Provide the (x, y) coordinate of the cell's center where the given text is located.  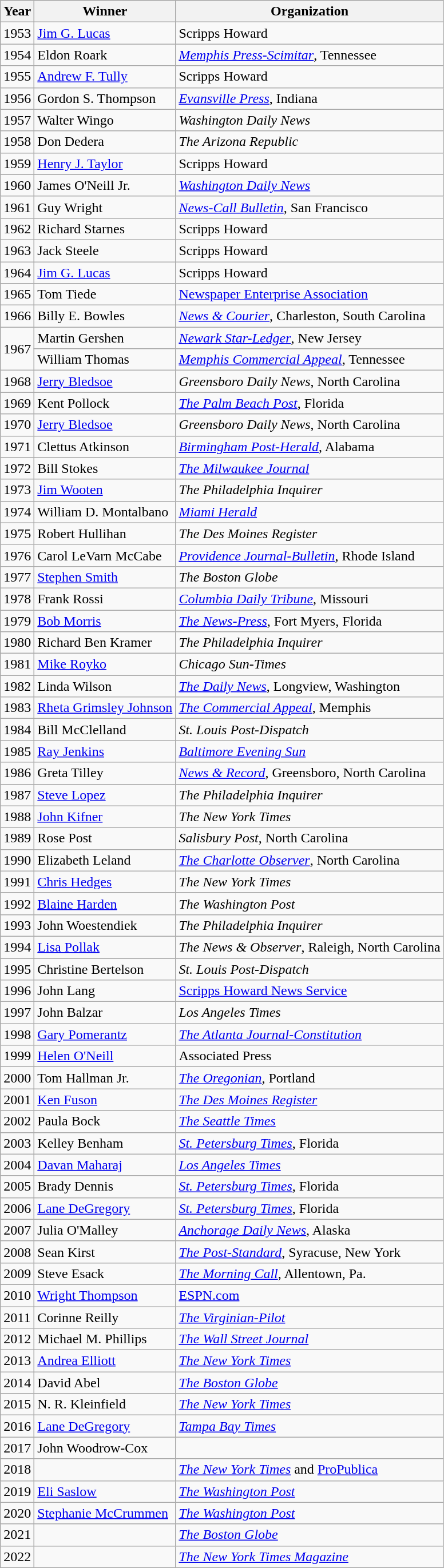
The Arizona Republic (310, 142)
1971 (17, 447)
1958 (17, 142)
Eldon Roark (105, 55)
Eli Saslow (105, 1491)
Wright Thompson (105, 1295)
Birmingham Post-Herald, Alabama (310, 447)
1994 (17, 947)
Linda Wilson (105, 686)
2005 (17, 1187)
Stephanie McCrummen (105, 1513)
1962 (17, 229)
Newspaper Enterprise Association (310, 295)
Bill Stokes (105, 468)
1990 (17, 860)
N. R. Kleinfield (105, 1404)
The Wall Street Journal (310, 1339)
1981 (17, 664)
1989 (17, 838)
John Balzar (105, 1013)
2002 (17, 1121)
Jim Wooten (105, 490)
1959 (17, 164)
1996 (17, 991)
2007 (17, 1230)
Steve Esack (105, 1273)
Tom Hallman Jr. (105, 1078)
Winner (105, 11)
Ray Jenkins (105, 751)
John Kifner (105, 817)
John Woodrow-Cox (105, 1448)
Memphis Press-Scimitar, Tennessee (310, 55)
2022 (17, 1557)
Guy Wright (105, 207)
1997 (17, 1013)
2015 (17, 1404)
The Commercial Appeal, Memphis (310, 708)
1963 (17, 250)
Brady Dennis (105, 1187)
William Thomas (105, 360)
2004 (17, 1165)
The Seattle Times (310, 1121)
1967 (17, 349)
The News-Press, Fort Myers, Florida (310, 620)
1999 (17, 1056)
The New York Times Magazine (310, 1557)
Christine Bertelson (105, 969)
The Morning Call, Allentown, Pa. (310, 1273)
Richard Starnes (105, 229)
The Milwaukee Journal (310, 468)
Newark Star-Ledger, New Jersey (310, 338)
1983 (17, 708)
Don Dedera (105, 142)
The Daily News, Longview, Washington (310, 686)
Greta Tilley (105, 773)
1998 (17, 1034)
Davan Maharaj (105, 1165)
The Atlanta Journal-Constitution (310, 1034)
Bill McClelland (105, 730)
Tom Tiede (105, 295)
1965 (17, 295)
Robert Hullihan (105, 534)
Columbia Daily Tribune, Missouri (310, 599)
Helen O'Neill (105, 1056)
The Oregonian, Portland (310, 1078)
2013 (17, 1361)
1991 (17, 882)
Clettus Atkinson (105, 447)
Bob Morris (105, 620)
1970 (17, 425)
1987 (17, 795)
The Post-Standard, Syracuse, New York (310, 1252)
2011 (17, 1317)
Memphis Commercial Appeal, Tennessee (310, 360)
1993 (17, 925)
Anchorage Daily News, Alaska (310, 1230)
1972 (17, 468)
2019 (17, 1491)
Steve Lopez (105, 795)
News-Call Bulletin, San Francisco (310, 207)
2020 (17, 1513)
1955 (17, 77)
Andrea Elliott (105, 1361)
1984 (17, 730)
Paula Bock (105, 1121)
1966 (17, 316)
The Virginian-Pilot (310, 1317)
1957 (17, 120)
Michael M. Phillips (105, 1339)
Sean Kirst (105, 1252)
2003 (17, 1143)
1977 (17, 577)
1953 (17, 33)
Organization (310, 11)
Frank Rossi (105, 599)
News & Record, Greensboro, North Carolina (310, 773)
Carol LeVarn McCabe (105, 555)
Corinne Reilly (105, 1317)
2014 (17, 1383)
2021 (17, 1535)
Year (17, 11)
2006 (17, 1208)
Ken Fuson (105, 1100)
Chris Hedges (105, 882)
Providence Journal-Bulletin, Rhode Island (310, 555)
Billy E. Bowles (105, 316)
1973 (17, 490)
1968 (17, 381)
Henry J. Taylor (105, 164)
Andrew F. Tully (105, 77)
Walter Wingo (105, 120)
1960 (17, 185)
1975 (17, 534)
1964 (17, 273)
Scripps Howard News Service (310, 991)
Associated Press (310, 1056)
The Palm Beach Post, Florida (310, 403)
Tampa Bay Times (310, 1426)
Gordon S. Thompson (105, 98)
2018 (17, 1470)
Salisbury Post, North Carolina (310, 838)
2008 (17, 1252)
1995 (17, 969)
Stephen Smith (105, 577)
2012 (17, 1339)
1980 (17, 643)
Lisa Pollak (105, 947)
Rheta Grimsley Johnson (105, 708)
1985 (17, 751)
Richard Ben Kramer (105, 643)
1988 (17, 817)
The New York Times and ProPublica (310, 1470)
2017 (17, 1448)
1982 (17, 686)
Baltimore Evening Sun (310, 751)
1974 (17, 512)
Miami Herald (310, 512)
1954 (17, 55)
1961 (17, 207)
Evansville Press, Indiana (310, 98)
John Woestendiek (105, 925)
Martin Gershen (105, 338)
1976 (17, 555)
Blaine Harden (105, 904)
Gary Pomerantz (105, 1034)
Elizabeth Leland (105, 860)
Julia O'Malley (105, 1230)
Mike Royko (105, 664)
2000 (17, 1078)
Jack Steele (105, 250)
1979 (17, 620)
Rose Post (105, 838)
Kelley Benham (105, 1143)
1986 (17, 773)
David Abel (105, 1383)
1992 (17, 904)
The Charlotte Observer, North Carolina (310, 860)
2016 (17, 1426)
The News & Observer, Raleigh, North Carolina (310, 947)
1969 (17, 403)
ESPN.com (310, 1295)
2010 (17, 1295)
James O'Neill Jr. (105, 185)
Kent Pollock (105, 403)
News & Courier, Charleston, South Carolina (310, 316)
John Lang (105, 991)
2009 (17, 1273)
Chicago Sun-Times (310, 664)
1956 (17, 98)
2001 (17, 1100)
1978 (17, 599)
William D. Montalbano (105, 512)
